Provide the [x, y] coordinate of the cell's center where the given text is located.  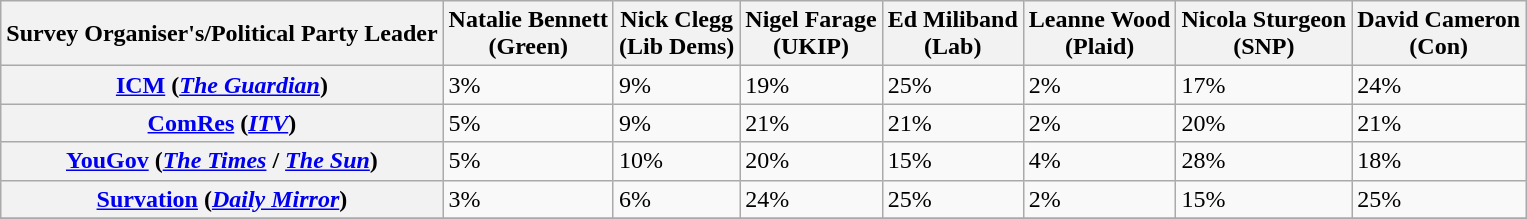
Ed Miliband (Lab) [952, 34]
David Cameron (Con) [1439, 34]
17% [1264, 85]
28% [1264, 161]
19% [811, 85]
6% [676, 199]
ComRes (ITV) [222, 123]
Survation (Daily Mirror) [222, 199]
4% [1100, 161]
YouGov (The Times / The Sun) [222, 161]
18% [1439, 161]
ICM (The Guardian) [222, 85]
Nick Clegg (Lib Dems) [676, 34]
Nigel Farage (UKIP) [811, 34]
Nicola Sturgeon (SNP) [1264, 34]
10% [676, 161]
Survey Organiser's/Political Party Leader [222, 34]
Natalie Bennett (Green) [528, 34]
Leanne Wood (Plaid) [1100, 34]
